Scan for the cell matching the given text and deliver its [X, Y] coordinate at center. 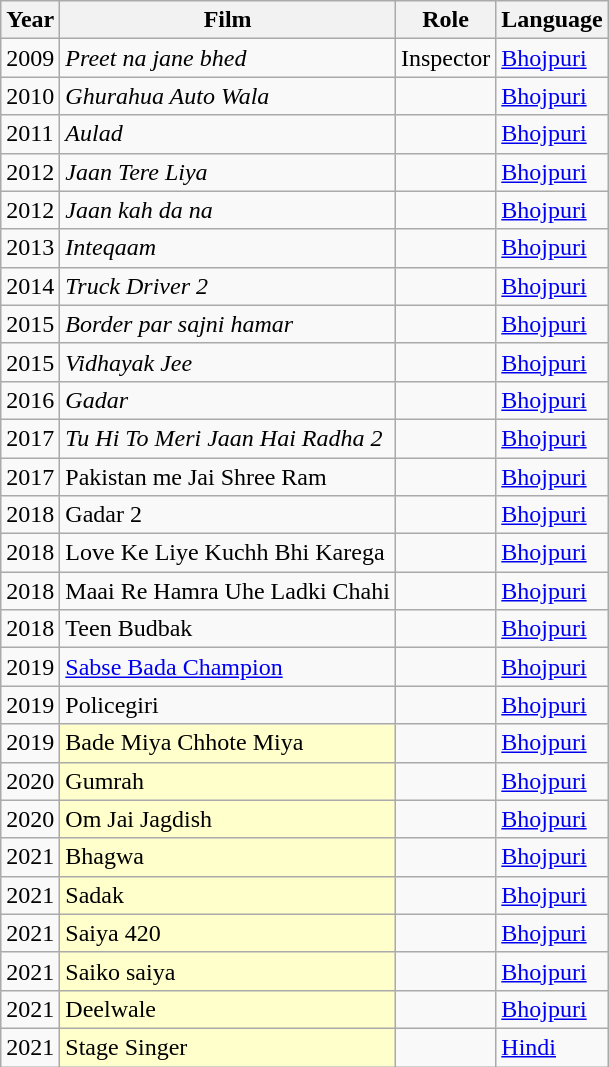
Hindi [552, 1047]
Bade Miya Chhote Miya [228, 743]
2010 [30, 96]
Truck Driver 2 [228, 286]
Policegiri [228, 705]
Saiko saiya [228, 971]
Year [30, 20]
Love Ke Liye Kuchh Bhi Karega [228, 553]
Role [445, 20]
Pakistan me Jai Shree Ram [228, 477]
Om Jai Jagdish [228, 819]
Tu Hi To Meri Jaan Hai Radha 2 [228, 438]
Sadak [228, 895]
Jaan kah da na [228, 210]
Sabse Bada Champion [228, 667]
2016 [30, 400]
Aulad [228, 134]
Saiya 420 [228, 933]
Border par sajni hamar [228, 324]
2009 [30, 58]
Ghurahua Auto Wala [228, 96]
Gadar [228, 400]
Language [552, 20]
Maai Re Hamra Uhe Ladki Chahi [228, 591]
Bhagwa [228, 857]
Stage Singer [228, 1047]
Jaan Tere Liya [228, 172]
Inteqaam [228, 248]
Preet na jane bhed [228, 58]
Teen Budbak [228, 629]
2013 [30, 248]
Film [228, 20]
2011 [30, 134]
Inspector [445, 58]
Deelwale [228, 1009]
Vidhayak Jee [228, 362]
2014 [30, 286]
Gadar 2 [228, 515]
Gumrah [228, 781]
